Extract the (X, Y) coordinate from the center of the cell holding the provided text.  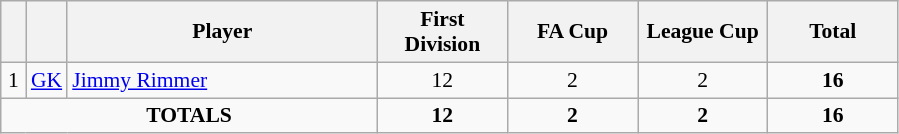
First Division (442, 32)
1 (14, 80)
League Cup (703, 32)
Player (222, 32)
Total (833, 32)
Jimmy Rimmer (222, 80)
GK (46, 80)
TOTALS (190, 116)
FA Cup (572, 32)
